Return the [x, y] coordinate for the center point of the cell that contains the specified text.  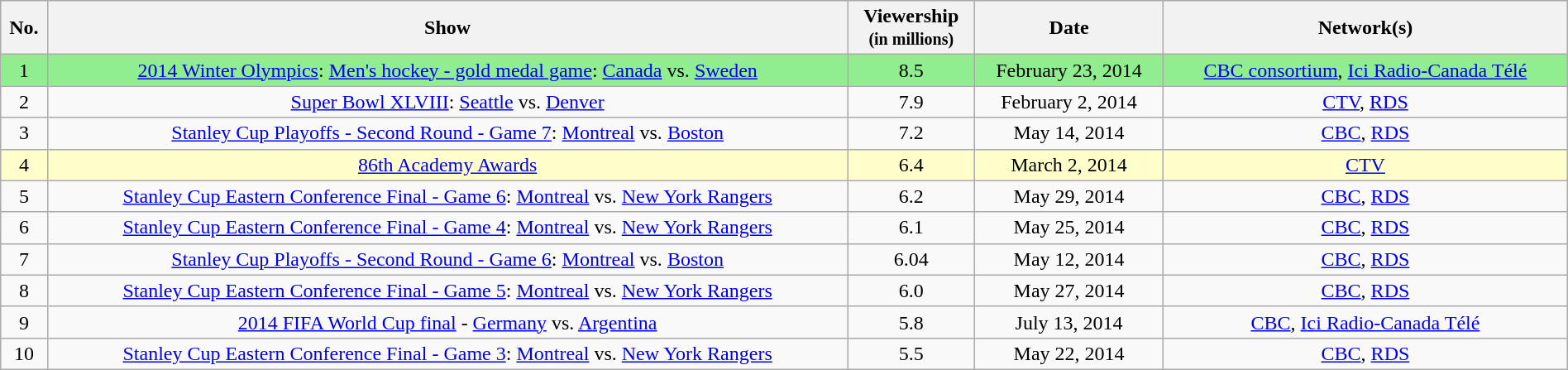
Stanley Cup Eastern Conference Final - Game 4: Montreal vs. New York Rangers [447, 228]
Stanley Cup Eastern Conference Final - Game 6: Montreal vs. New York Rangers [447, 196]
Stanley Cup Eastern Conference Final - Game 3: Montreal vs. New York Rangers [447, 353]
6.2 [911, 196]
10 [24, 353]
Date [1068, 28]
6.0 [911, 291]
9 [24, 322]
7.9 [911, 102]
2014 FIFA World Cup final - Germany vs. Argentina [447, 322]
May 14, 2014 [1068, 133]
2014 Winter Olympics: Men's hockey - gold medal game: Canada vs. Sweden [447, 70]
8 [24, 291]
6.04 [911, 259]
Super Bowl XLVIII: Seattle vs. Denver [447, 102]
February 23, 2014 [1068, 70]
No. [24, 28]
May 27, 2014 [1068, 291]
4 [24, 165]
Stanley Cup Eastern Conference Final - Game 5: Montreal vs. New York Rangers [447, 291]
2 [24, 102]
Stanley Cup Playoffs - Second Round - Game 7: Montreal vs. Boston [447, 133]
May 12, 2014 [1068, 259]
Viewership(in millions) [911, 28]
5.5 [911, 353]
CTV, RDS [1366, 102]
7.2 [911, 133]
Network(s) [1366, 28]
86th Academy Awards [447, 165]
7 [24, 259]
May 22, 2014 [1068, 353]
February 2, 2014 [1068, 102]
6.4 [911, 165]
May 29, 2014 [1068, 196]
8.5 [911, 70]
July 13, 2014 [1068, 322]
6.1 [911, 228]
May 25, 2014 [1068, 228]
March 2, 2014 [1068, 165]
CBC consortium, Ici Radio-Canada Télé [1366, 70]
1 [24, 70]
5.8 [911, 322]
6 [24, 228]
Stanley Cup Playoffs - Second Round - Game 6: Montreal vs. Boston [447, 259]
5 [24, 196]
3 [24, 133]
CBC, Ici Radio-Canada Télé [1366, 322]
CTV [1366, 165]
Show [447, 28]
